From the cell containing the given text, extract its center point as [x, y] coordinate. 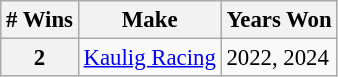
# Wins [40, 20]
Kaulig Racing [150, 58]
Years Won [279, 20]
Make [150, 20]
2 [40, 58]
2022, 2024 [279, 58]
